Scan for the cell matching the given text and deliver its (x, y) coordinate at center. 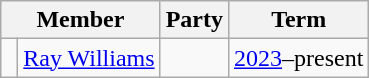
Ray Williams (89, 58)
2023–present (298, 58)
Term (298, 20)
Member (80, 20)
Party (194, 20)
